Return the [X, Y] coordinate for the center point of the cell that contains the specified text.  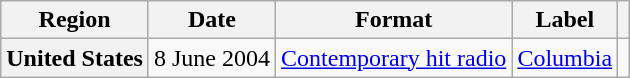
Format [394, 20]
United States [75, 58]
Region [75, 20]
Label [565, 20]
8 June 2004 [212, 58]
Columbia [565, 58]
Date [212, 20]
Contemporary hit radio [394, 58]
